Extract the (x, y) coordinate from the center of the cell holding the provided text.  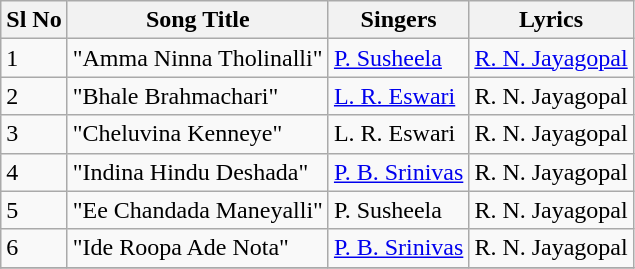
"Ee Chandada Maneyalli" (198, 210)
3 (34, 134)
Sl No (34, 20)
2 (34, 96)
6 (34, 248)
"Amma Ninna Tholinalli" (198, 58)
"Ide Roopa Ade Nota" (198, 248)
4 (34, 172)
"Indina Hindu Deshada" (198, 172)
"Bhale Brahmachari" (198, 96)
Lyrics (551, 20)
1 (34, 58)
"Cheluvina Kenneye" (198, 134)
Song Title (198, 20)
5 (34, 210)
Singers (398, 20)
